Search for the cell housing the specified text and yield its (x, y) center coordinate. 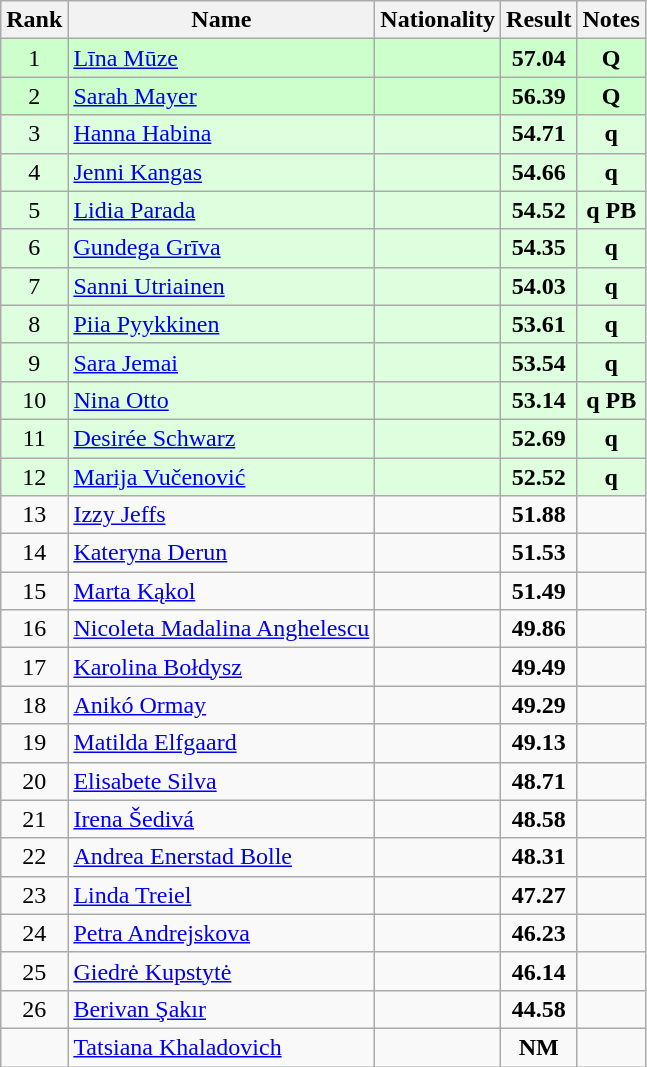
Lidia Parada (222, 210)
Hanna Habina (222, 134)
Piia Pyykkinen (222, 324)
11 (34, 438)
Sara Jemai (222, 362)
47.27 (539, 895)
53.14 (539, 400)
Elisabete Silva (222, 781)
53.61 (539, 324)
Name (222, 20)
Jenni Kangas (222, 172)
Matilda Elfgaard (222, 743)
Nationality (438, 20)
54.35 (539, 248)
52.69 (539, 438)
15 (34, 591)
9 (34, 362)
4 (34, 172)
Sanni Utriainen (222, 286)
10 (34, 400)
53.54 (539, 362)
56.39 (539, 96)
17 (34, 667)
25 (34, 971)
48.71 (539, 781)
16 (34, 629)
54.66 (539, 172)
20 (34, 781)
Līna Mūze (222, 58)
Nina Otto (222, 400)
49.29 (539, 705)
13 (34, 515)
5 (34, 210)
3 (34, 134)
Petra Andrejskova (222, 933)
NM (539, 1047)
Giedrė Kupstytė (222, 971)
49.13 (539, 743)
6 (34, 248)
Marta Kąkol (222, 591)
Gundega Grīva (222, 248)
48.58 (539, 819)
Izzy Jeffs (222, 515)
49.86 (539, 629)
Desirée Schwarz (222, 438)
22 (34, 857)
Result (539, 20)
Linda Treiel (222, 895)
1 (34, 58)
51.88 (539, 515)
21 (34, 819)
Notes (611, 20)
51.49 (539, 591)
23 (34, 895)
12 (34, 477)
Nicoleta Madalina Anghelescu (222, 629)
Rank (34, 20)
57.04 (539, 58)
44.58 (539, 1009)
7 (34, 286)
Kateryna Derun (222, 553)
49.49 (539, 667)
2 (34, 96)
54.52 (539, 210)
24 (34, 933)
Anikó Ormay (222, 705)
Marija Vučenović (222, 477)
Berivan Şakır (222, 1009)
Karolina Bołdysz (222, 667)
14 (34, 553)
54.71 (539, 134)
8 (34, 324)
Sarah Mayer (222, 96)
46.23 (539, 933)
48.31 (539, 857)
Andrea Enerstad Bolle (222, 857)
26 (34, 1009)
54.03 (539, 286)
18 (34, 705)
51.53 (539, 553)
52.52 (539, 477)
19 (34, 743)
46.14 (539, 971)
Irena Šedivá (222, 819)
Tatsiana Khaladovich (222, 1047)
